Provide the (X, Y) coordinate of the cell's center where the given text is located.  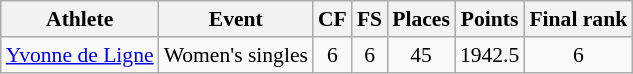
FS (370, 19)
1942.5 (490, 55)
Yvonne de Ligne (80, 55)
CF (332, 19)
Points (490, 19)
Final rank (578, 19)
Places (421, 19)
Women's singles (236, 55)
Athlete (80, 19)
45 (421, 55)
Event (236, 19)
